Output the (X, Y) coordinate of the center of the cell containing the given text.  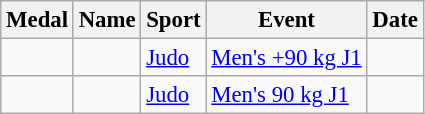
Sport (174, 20)
Event (286, 20)
Men's 90 kg J1 (286, 95)
Date (395, 20)
Men's +90 kg J1 (286, 58)
Medal (38, 20)
Name (107, 20)
